Provide the (x, y) coordinate of the cell's center where the given text is located.  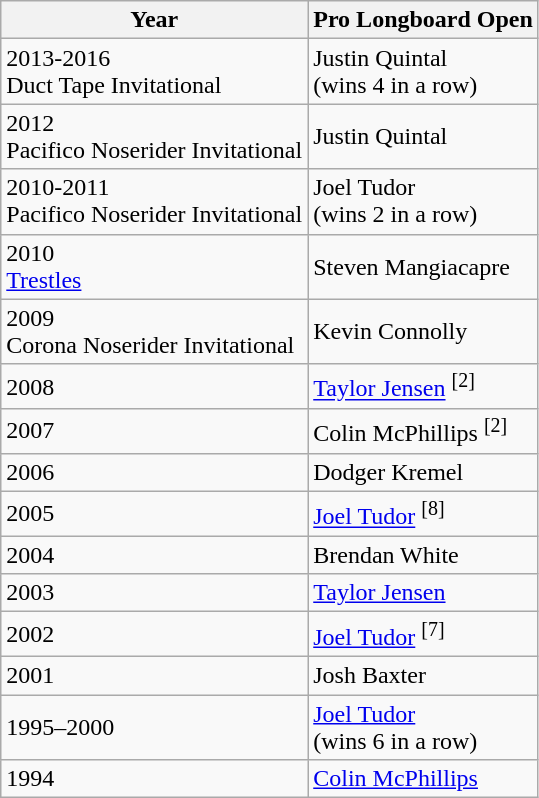
2004 (154, 555)
Steven Mangiacapre (424, 266)
Kevin Connolly (424, 332)
Joel Tudor(wins 6 in a row) (424, 728)
Brendan White (424, 555)
2008 (154, 386)
Taylor Jensen [2] (424, 386)
Justin Quintal(wins 4 in a row) (424, 72)
2006 (154, 472)
1995–2000 (154, 728)
2010-2011 Pacifico Noserider Invitational (154, 202)
Justin Quintal (424, 136)
Year (154, 20)
Joel Tudor [8] (424, 514)
1994 (154, 779)
Joel Tudor (wins 2 in a row) (424, 202)
2010 Trestles (154, 266)
2003 (154, 593)
2002 (154, 634)
2013-2016 Duct Tape Invitational (154, 72)
2005 (154, 514)
Dodger Kremel (424, 472)
Colin McPhillips (424, 779)
2009Corona Noserider Invitational (154, 332)
2007 (154, 432)
2012 Pacifico Noserider Invitational (154, 136)
2001 (154, 676)
Josh Baxter (424, 676)
Joel Tudor [7] (424, 634)
Pro Longboard Open (424, 20)
Colin McPhillips [2] (424, 432)
Taylor Jensen (424, 593)
